Find where the given text appears and provide that cell's center as [X, Y] coordinate. 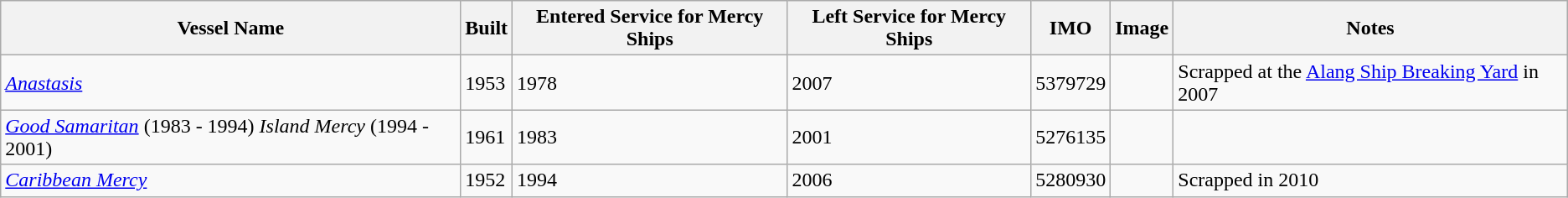
1953 [487, 82]
Scrapped in 2010 [1370, 180]
1978 [650, 82]
Anastasis [231, 82]
5280930 [1070, 180]
1952 [487, 180]
1983 [650, 138]
1994 [650, 180]
2007 [910, 82]
Good Samaritan (1983 - 1994) Island Mercy (1994 - 2001) [231, 138]
5276135 [1070, 138]
1961 [487, 138]
IMO [1070, 29]
Caribbean Mercy [231, 180]
Built [487, 29]
Notes [1370, 29]
Scrapped at the Alang Ship Breaking Yard in 2007 [1370, 82]
Entered Service for Mercy Ships [650, 29]
5379729 [1070, 82]
2006 [910, 180]
Left Service for Mercy Ships [910, 29]
Image [1142, 29]
Vessel Name [231, 29]
2001 [910, 138]
